Search for the cell housing the specified text and yield its (X, Y) center coordinate. 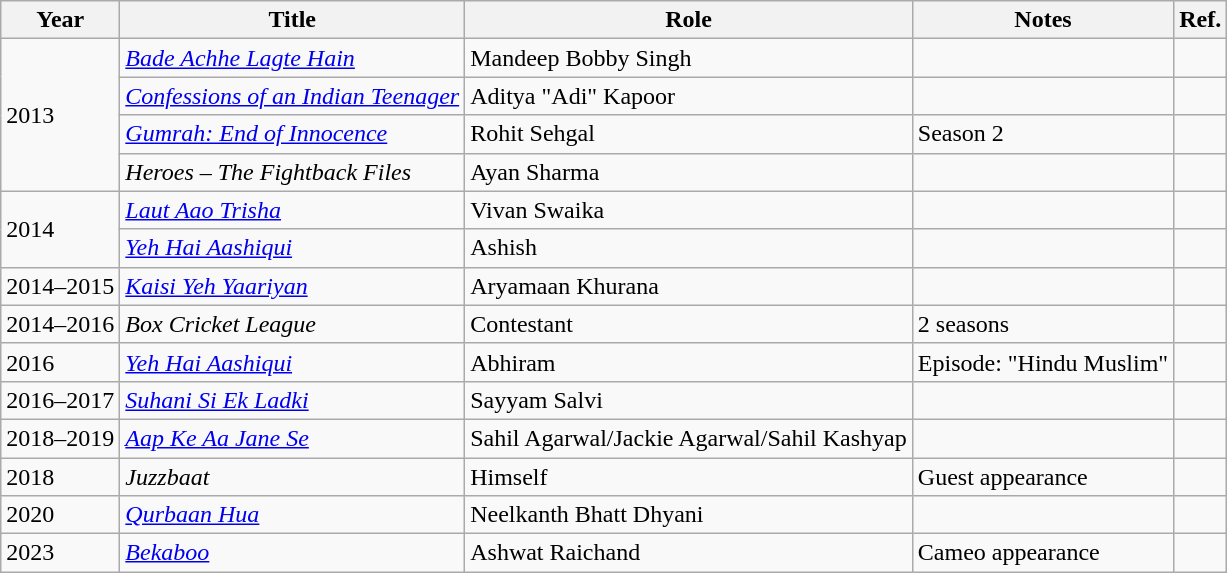
Ref. (1200, 20)
Ayan Sharma (689, 172)
Box Cricket League (292, 324)
Kaisi Yeh Yaariyan (292, 286)
2018 (60, 477)
Juzzbaat (292, 477)
2020 (60, 515)
Suhani Si Ek Ladki (292, 400)
Laut Aao Trisha (292, 210)
Ashwat Raichand (689, 553)
Himself (689, 477)
Aditya "Adi" Kapoor (689, 96)
2013 (60, 115)
2014–2015 (60, 286)
Season 2 (1042, 134)
Year (60, 20)
2016–2017 (60, 400)
Rohit Sehgal (689, 134)
Gumrah: End of Innocence (292, 134)
Episode: "Hindu Muslim" (1042, 362)
Aap Ke Aa Jane Se (292, 438)
Neelkanth Bhatt Dhyani (689, 515)
Ashish (689, 248)
2 seasons (1042, 324)
Confessions of an Indian Teenager (292, 96)
Role (689, 20)
Notes (1042, 20)
Guest appearance (1042, 477)
2023 (60, 553)
Contestant (689, 324)
Bekaboo (292, 553)
2014–2016 (60, 324)
Sahil Agarwal/Jackie Agarwal/Sahil Kashyap (689, 438)
Aryamaan Khurana (689, 286)
Vivan Swaika (689, 210)
2016 (60, 362)
Qurbaan Hua (292, 515)
2018–2019 (60, 438)
Cameo appearance (1042, 553)
2014 (60, 229)
Title (292, 20)
Bade Achhe Lagte Hain (292, 58)
Heroes – The Fightback Files (292, 172)
Abhiram (689, 362)
Mandeep Bobby Singh (689, 58)
Sayyam Salvi (689, 400)
